Scan for the cell matching the given text and deliver its [X, Y] coordinate at center. 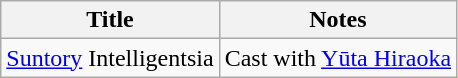
Notes [338, 20]
Cast with Yūta Hiraoka [338, 58]
Suntory Intelligentsia [110, 58]
Title [110, 20]
